Return (x, y) of the center of cell containing provided text 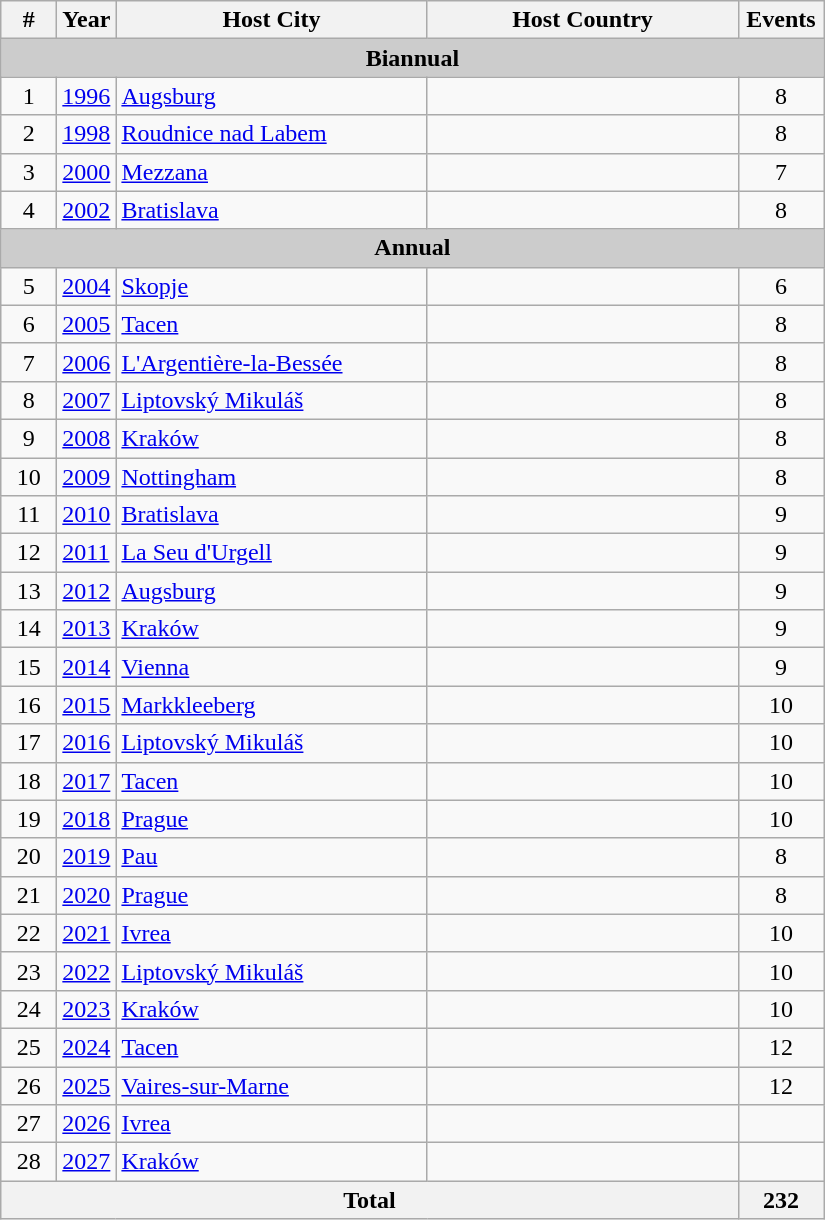
Skopje (272, 286)
20 (29, 857)
16 (29, 705)
2000 (86, 172)
18 (29, 781)
4 (29, 210)
Pau (272, 857)
2017 (86, 781)
15 (29, 667)
23 (29, 971)
1 (29, 96)
3 (29, 172)
2014 (86, 667)
232 (781, 1200)
2010 (86, 515)
Vienna (272, 667)
2013 (86, 629)
2021 (86, 933)
2022 (86, 971)
28 (29, 1162)
25 (29, 1047)
Vaires-sur-Marne (272, 1085)
Nottingham (272, 477)
14 (29, 629)
24 (29, 1009)
Annual (412, 248)
2002 (86, 210)
Biannual (412, 58)
Host Country (582, 20)
2027 (86, 1162)
Total (370, 1200)
# (29, 20)
2023 (86, 1009)
27 (29, 1124)
2005 (86, 324)
2025 (86, 1085)
2011 (86, 553)
1998 (86, 134)
La Seu d'Urgell (272, 553)
2015 (86, 705)
19 (29, 819)
Year (86, 20)
Markkleeberg (272, 705)
Mezzana (272, 172)
2020 (86, 895)
2024 (86, 1047)
2009 (86, 477)
2019 (86, 857)
13 (29, 591)
17 (29, 743)
5 (29, 286)
26 (29, 1085)
2018 (86, 819)
Roudnice nad Labem (272, 134)
2026 (86, 1124)
2006 (86, 362)
2012 (86, 591)
Host City (272, 20)
11 (29, 515)
2008 (86, 438)
1996 (86, 96)
22 (29, 933)
2016 (86, 743)
21 (29, 895)
2 (29, 134)
2004 (86, 286)
2007 (86, 400)
Events (781, 20)
L'Argentière-la-Bessée (272, 362)
